Capture the cell that displays the provided text and extract its (x, y) central coordinate. 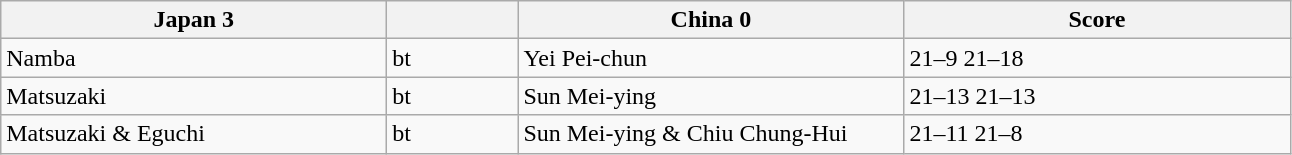
China 0 (711, 20)
Matsuzaki (194, 96)
Yei Pei-chun (711, 58)
21–11 21–8 (1097, 134)
Matsuzaki & Eguchi (194, 134)
Namba (194, 58)
21–13 21–13 (1097, 96)
Sun Mei-ying (711, 96)
Japan 3 (194, 20)
Score (1097, 20)
21–9 21–18 (1097, 58)
Sun Mei-ying & Chiu Chung-Hui (711, 134)
